Identify which cell holds the provided text, then report its [X, Y] central coordinate. 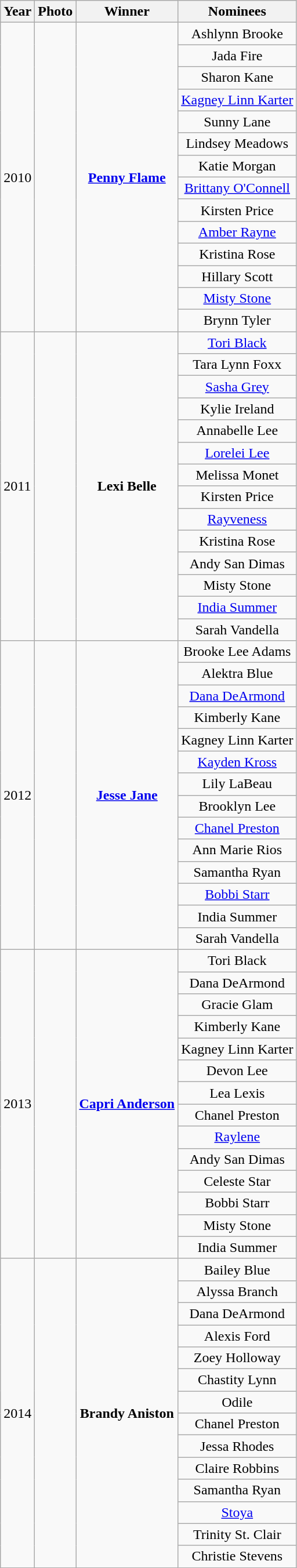
Stoya [237, 1512]
Chastity Lynn [237, 1380]
2011 [17, 486]
Katie Morgan [237, 166]
Ann Marie Rios [237, 850]
Year [17, 12]
Brittany O'Connell [237, 188]
Ashlynn Brooke [237, 34]
Claire Robbins [237, 1468]
Lorelei Lee [237, 453]
Sharon Kane [237, 78]
Annabelle Lee [237, 431]
Melissa Monet [237, 475]
Celeste Star [237, 1181]
Odile [237, 1402]
Lily LaBeau [237, 784]
Rayveness [237, 519]
Raylene [237, 1137]
Jesse Jane [127, 796]
Lea Lexis [237, 1093]
Amber Rayne [237, 232]
Alexis Ford [237, 1335]
Sunny Lane [237, 122]
2010 [17, 177]
Nominees [237, 12]
Brynn Tyler [237, 321]
Christie Stevens [237, 1556]
Kylie Ireland [237, 409]
Brooklyn Lee [237, 806]
Devon Lee [237, 1071]
Lindsey Meadows [237, 144]
Zoey Holloway [237, 1358]
Alektra Blue [237, 674]
Jada Fire [237, 56]
Alyssa Branch [237, 1291]
Bailey Blue [237, 1269]
Trinity St. Clair [237, 1534]
Brandy Aniston [127, 1413]
2013 [17, 1104]
Photo [56, 12]
Kayden Kross [237, 762]
2014 [17, 1413]
Sasha Grey [237, 387]
Capri Anderson [127, 1104]
Jessa Rhodes [237, 1446]
Winner [127, 12]
Lexi Belle [127, 486]
Brooke Lee Adams [237, 652]
2012 [17, 796]
Tara Lynn Foxx [237, 365]
Penny Flame [127, 177]
Hillary Scott [237, 277]
Gracie Glam [237, 1005]
